For the text-containing cell, return its midpoint in [x, y] coordinate format. 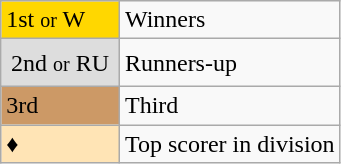
Winners [230, 20]
♦ [60, 144]
2nd or RU [60, 63]
1st or W [60, 20]
Runners-up [230, 63]
Third [230, 105]
Top scorer in division [230, 144]
3rd [60, 105]
